Identify which cell holds the provided text, then report its (X, Y) central coordinate. 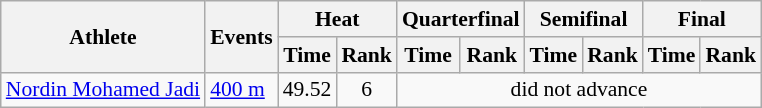
Athlete (103, 36)
Quarterfinal (461, 19)
400 m (241, 90)
Events (241, 36)
Semifinal (584, 19)
Nordin Mohamed Jadi (103, 90)
49.52 (308, 90)
Final (702, 19)
did not advance (579, 90)
6 (366, 90)
Heat (338, 19)
